Identify which cell holds the provided text, then report its (x, y) central coordinate. 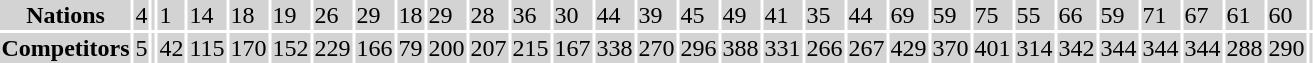
Nations (66, 15)
66 (1076, 15)
331 (782, 48)
60 (1286, 15)
115 (207, 48)
388 (740, 48)
35 (824, 15)
290 (1286, 48)
166 (374, 48)
Competitors (66, 48)
167 (572, 48)
267 (866, 48)
79 (410, 48)
26 (332, 15)
71 (1160, 15)
200 (446, 48)
5 (142, 48)
67 (1202, 15)
49 (740, 15)
30 (572, 15)
61 (1244, 15)
41 (782, 15)
207 (488, 48)
338 (614, 48)
215 (530, 48)
296 (698, 48)
36 (530, 15)
270 (656, 48)
152 (290, 48)
1 (172, 15)
42 (172, 48)
342 (1076, 48)
75 (992, 15)
55 (1034, 15)
4 (142, 15)
28 (488, 15)
229 (332, 48)
69 (908, 15)
170 (248, 48)
314 (1034, 48)
45 (698, 15)
19 (290, 15)
39 (656, 15)
14 (207, 15)
370 (950, 48)
401 (992, 48)
266 (824, 48)
288 (1244, 48)
429 (908, 48)
